Pinpoint the cell where the given text exists, returning its (x, y) midpoint coordinate. 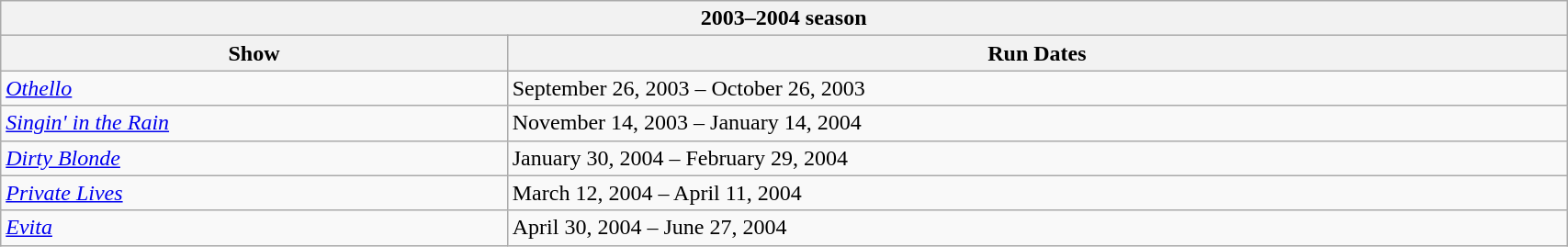
Singin' in the Rain (254, 123)
Show (254, 53)
September 26, 2003 – October 26, 2003 (1036, 88)
Othello (254, 88)
March 12, 2004 – April 11, 2004 (1036, 193)
November 14, 2003 – January 14, 2004 (1036, 123)
Evita (254, 228)
January 30, 2004 – February 29, 2004 (1036, 158)
Dirty Blonde (254, 158)
Private Lives (254, 193)
April 30, 2004 – June 27, 2004 (1036, 228)
2003–2004 season (784, 18)
Run Dates (1036, 53)
